Determine the [X, Y] coordinate at the center of the cell enclosing the given text.  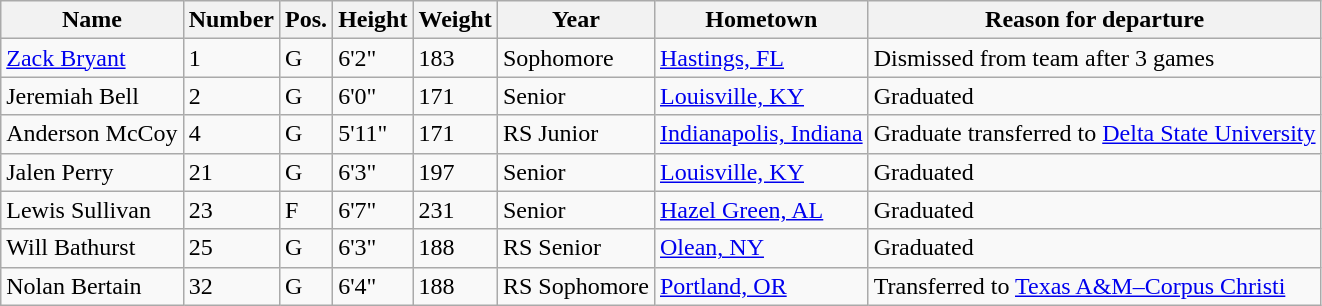
Dismissed from team after 3 games [1094, 58]
RS Junior [576, 134]
Zack Bryant [92, 58]
1 [231, 58]
2 [231, 96]
Pos. [306, 20]
23 [231, 210]
Olean, NY [761, 248]
Hastings, FL [761, 58]
Weight [455, 20]
F [306, 210]
5'11" [373, 134]
Sophomore [576, 58]
32 [231, 286]
197 [455, 172]
Hazel Green, AL [761, 210]
Indianapolis, Indiana [761, 134]
25 [231, 248]
6'4" [373, 286]
Name [92, 20]
Jeremiah Bell [92, 96]
Jalen Perry [92, 172]
Graduate transferred to Delta State University [1094, 134]
Reason for departure [1094, 20]
183 [455, 58]
4 [231, 134]
Number [231, 20]
Hometown [761, 20]
Portland, OR [761, 286]
RS Sophomore [576, 286]
RS Senior [576, 248]
Height [373, 20]
Transferred to Texas A&M–Corpus Christi [1094, 286]
21 [231, 172]
231 [455, 210]
6'2" [373, 58]
6'7" [373, 210]
Year [576, 20]
Will Bathurst [92, 248]
Nolan Bertain [92, 286]
6'0" [373, 96]
Lewis Sullivan [92, 210]
Anderson McCoy [92, 134]
